For the text-containing cell, return its midpoint in (X, Y) coordinate format. 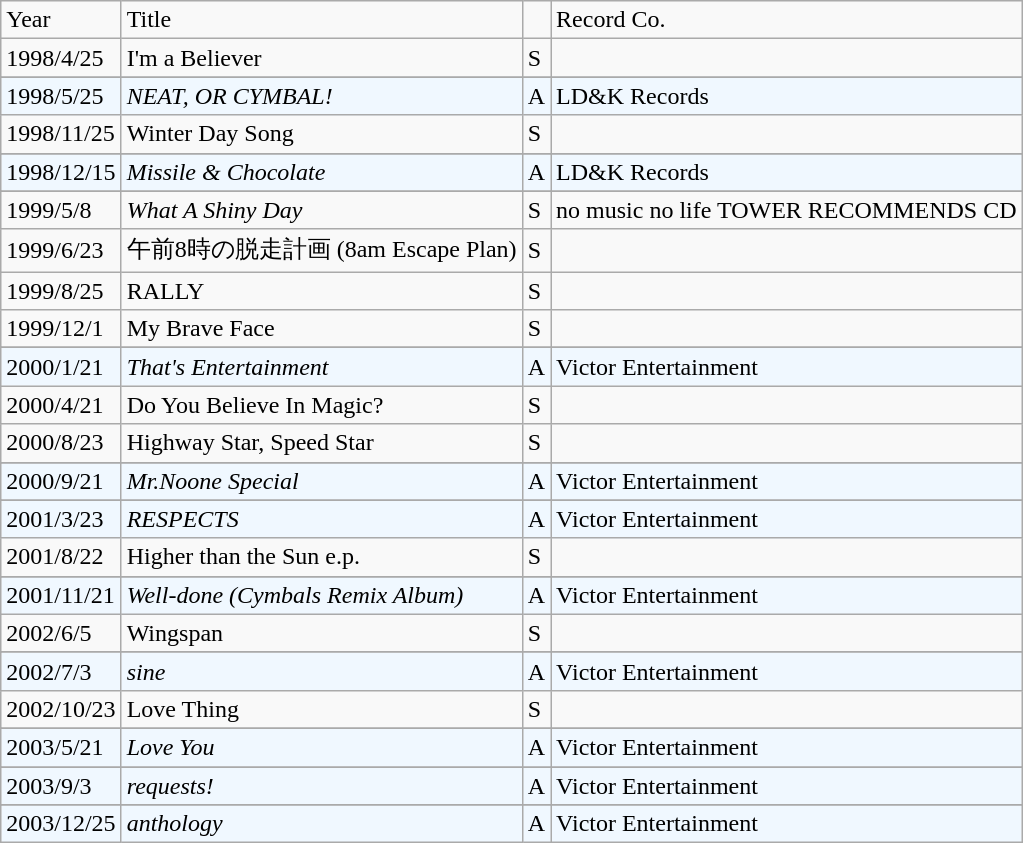
I'm a Believer (322, 58)
Highway Star, Speed Star (322, 443)
Higher than the Sun e.p. (322, 557)
Title (322, 20)
NEAT, OR CYMBAL! (322, 96)
Missile & Chocolate (322, 172)
sine (322, 671)
My Brave Face (322, 329)
Love Thing (322, 709)
2002/6/5 (61, 633)
2003/9/3 (61, 785)
2001/3/23 (61, 519)
1999/8/25 (61, 291)
2002/7/3 (61, 671)
no music no life TOWER RECOMMENDS CD (787, 210)
RALLY (322, 291)
午前8時の脱走計画 (8am Escape Plan) (322, 250)
requests! (322, 785)
2003/5/21 (61, 747)
Record Co. (787, 20)
1998/12/15 (61, 172)
2000/4/21 (61, 405)
Well-done (Cymbals Remix Album) (322, 595)
1999/6/23 (61, 250)
1999/12/1 (61, 329)
1998/5/25 (61, 96)
2000/8/23 (61, 443)
2001/8/22 (61, 557)
1998/4/25 (61, 58)
2001/11/21 (61, 595)
Mr.Noone Special (322, 481)
2000/9/21 (61, 481)
What A Shiny Day (322, 210)
Love You (322, 747)
1999/5/8 (61, 210)
Winter Day Song (322, 134)
anthology (322, 824)
2003/12/25 (61, 824)
2002/10/23 (61, 709)
Wingspan (322, 633)
Year (61, 20)
That's Entertainment (322, 367)
2000/1/21 (61, 367)
1998/11/25 (61, 134)
RESPECTS (322, 519)
Do You Believe In Magic? (322, 405)
